Pinpoint the cell where the given text exists, returning its (x, y) midpoint coordinate. 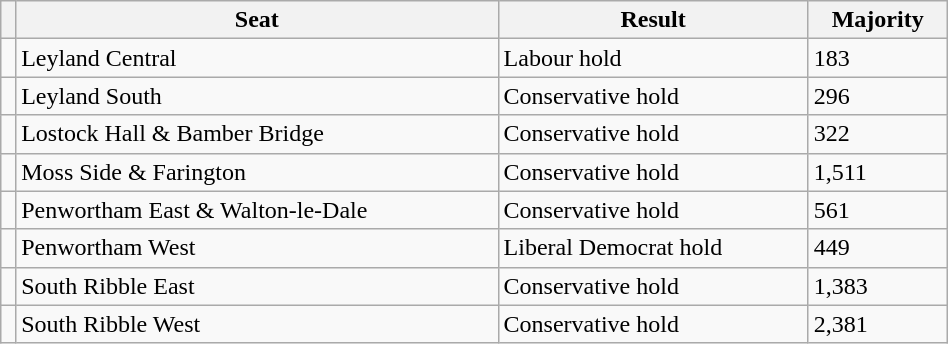
Labour hold (653, 58)
Penwortham East & Walton-le-Dale (257, 210)
Result (653, 20)
183 (878, 58)
Lostock Hall & Bamber Bridge (257, 134)
South Ribble East (257, 286)
1,383 (878, 286)
561 (878, 210)
Moss Side & Farington (257, 172)
Penwortham West (257, 248)
Seat (257, 20)
322 (878, 134)
Liberal Democrat hold (653, 248)
2,381 (878, 324)
449 (878, 248)
Leyland Central (257, 58)
South Ribble West (257, 324)
Leyland South (257, 96)
296 (878, 96)
Majority (878, 20)
1,511 (878, 172)
